Search for the cell housing the specified text and yield its [X, Y] center coordinate. 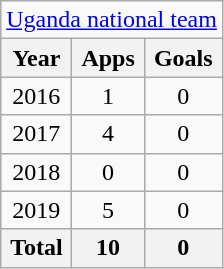
1 [108, 96]
2018 [36, 172]
Goals [183, 58]
5 [108, 210]
2016 [36, 96]
2019 [36, 210]
4 [108, 134]
Uganda national team [112, 20]
10 [108, 248]
Year [36, 58]
Apps [108, 58]
2017 [36, 134]
Total [36, 248]
